For the text-containing cell, return its midpoint in (X, Y) coordinate format. 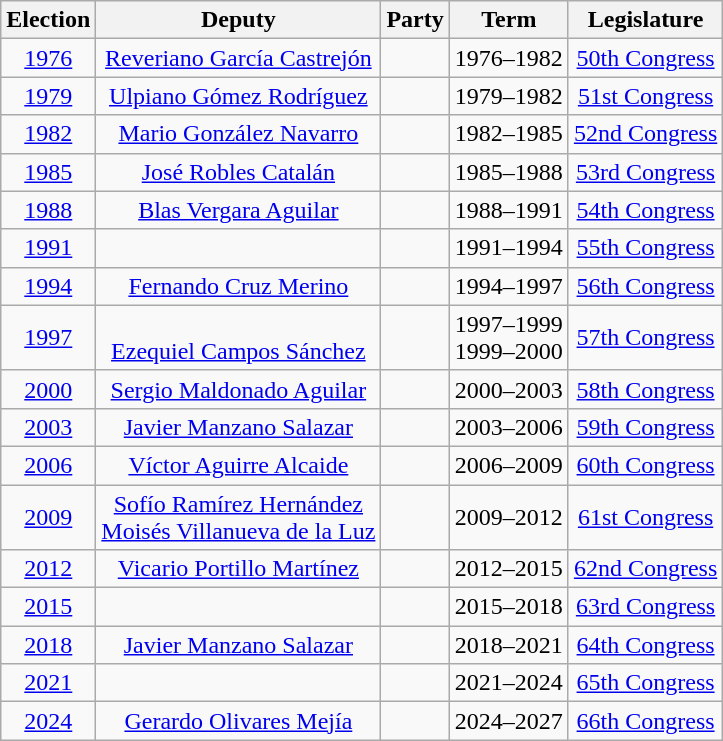
José Robles Catalán (238, 172)
2009–2012 (508, 516)
Deputy (238, 20)
66th Congress (645, 721)
2018 (48, 645)
Mario González Navarro (238, 134)
2000 (48, 389)
Fernando Cruz Merino (238, 286)
56th Congress (645, 286)
51st Congress (645, 96)
Vicario Portillo Martínez (238, 569)
61st Congress (645, 516)
2009 (48, 516)
2015 (48, 607)
Legislature (645, 20)
1994 (48, 286)
57th Congress (645, 338)
1982 (48, 134)
Sergio Maldonado Aguilar (238, 389)
1988 (48, 210)
Term (508, 20)
65th Congress (645, 683)
Ezequiel Campos Sánchez (238, 338)
54th Congress (645, 210)
2012 (48, 569)
Sofío Ramírez HernándezMoisés Villanueva de la Luz (238, 516)
2003 (48, 427)
2024–2027 (508, 721)
1976–1982 (508, 58)
2018–2021 (508, 645)
58th Congress (645, 389)
2012–2015 (508, 569)
50th Congress (645, 58)
60th Congress (645, 465)
2000–2003 (508, 389)
52nd Congress (645, 134)
2006–2009 (508, 465)
63rd Congress (645, 607)
1991 (48, 248)
2003–2006 (508, 427)
Ulpiano Gómez Rodríguez (238, 96)
1994–1997 (508, 286)
1979–1982 (508, 96)
1985–1988 (508, 172)
Party (415, 20)
59th Congress (645, 427)
1991–1994 (508, 248)
53rd Congress (645, 172)
2006 (48, 465)
1976 (48, 58)
Reveriano García Castrejón (238, 58)
1997–19991999–2000 (508, 338)
Víctor Aguirre Alcaide (238, 465)
2021 (48, 683)
2015–2018 (508, 607)
1997 (48, 338)
1988–1991 (508, 210)
1982–1985 (508, 134)
2021–2024 (508, 683)
1985 (48, 172)
Blas Vergara Aguilar (238, 210)
1979 (48, 96)
64th Congress (645, 645)
2024 (48, 721)
62nd Congress (645, 569)
55th Congress (645, 248)
Election (48, 20)
Gerardo Olivares Mejía (238, 721)
